Search for the cell housing the specified text and yield its (x, y) center coordinate. 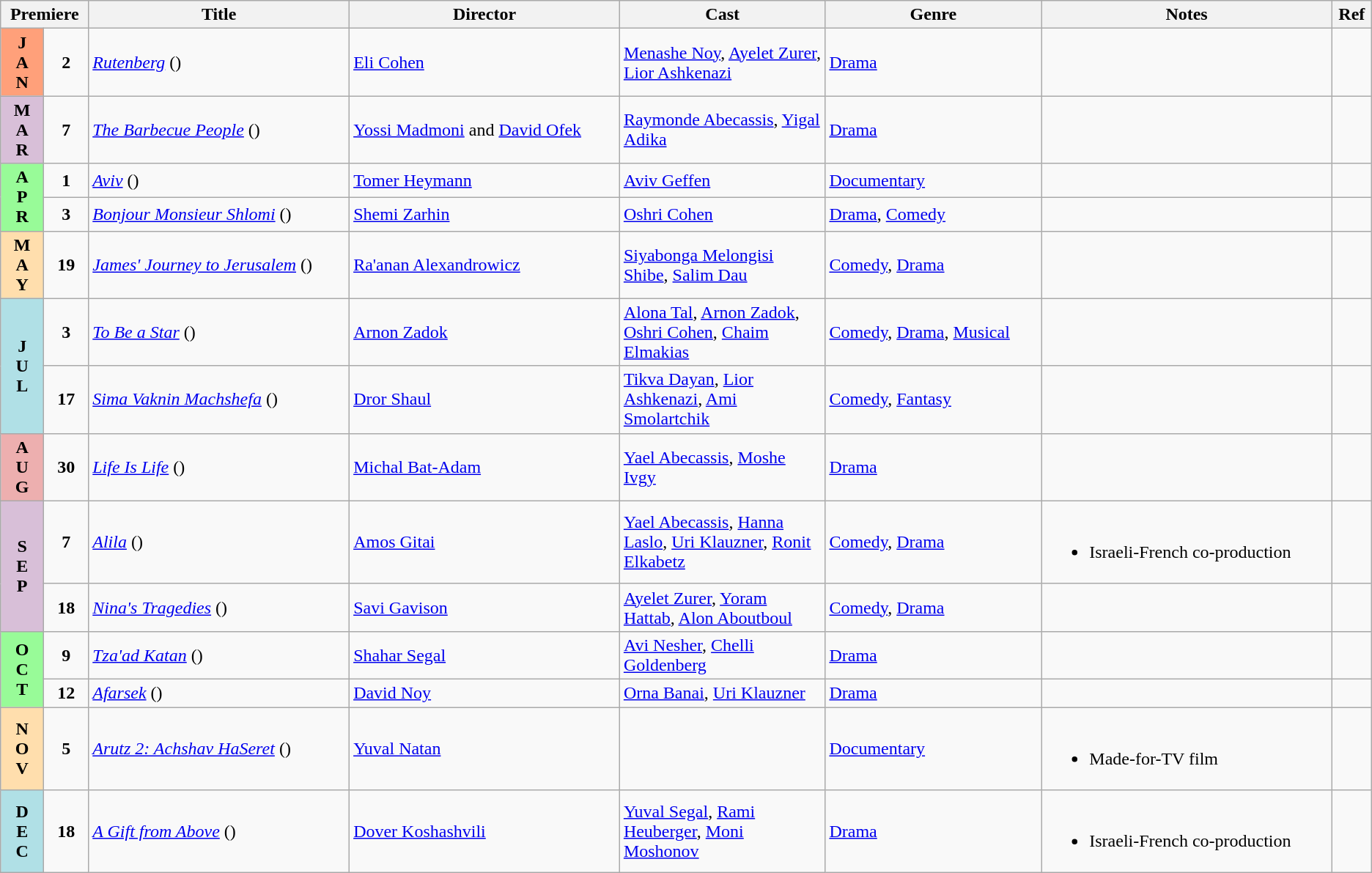
The Barbecue People () (219, 130)
James' Journey to Jerusalem () (219, 265)
Oshri Cohen (723, 214)
Arnon Zadok (485, 332)
Raymonde Abecassis, Yigal Adika (723, 130)
Siyabonga Melongisi Shibe, Salim Dau (723, 265)
Title (219, 15)
9 (66, 655)
Arutz 2: Achshav HaSeret () (219, 748)
Aviv () (219, 180)
Menashe Noy, Ayelet Zurer, Lior Ashkenazi (723, 62)
Notes (1187, 15)
Afarsek () (219, 693)
A Gift from Above () (219, 831)
Tza'ad Katan () (219, 655)
Dover Koshashvili (485, 831)
Yuval Natan (485, 748)
Bonjour Monsieur Shlomi () (219, 214)
19 (66, 265)
Shahar Segal (485, 655)
Genre (934, 15)
Comedy, Fantasy (934, 399)
Tomer Heymann (485, 180)
MAR (22, 130)
Sima Vaknin Machshefa () (219, 399)
Dror Shaul (485, 399)
Savi Gavison (485, 607)
Orna Banai, Uri Klauzner (723, 693)
Life Is Life () (219, 467)
Cast (723, 15)
Avi Nesher, Chelli Goldenberg (723, 655)
Yael Abecassis, Hanna Laslo, Uri Klauzner, Ronit Elkabetz (723, 542)
OCT (22, 668)
Ayelet Zurer, Yoram Hattab, Alon Aboutboul (723, 607)
Premiere (45, 15)
APR (22, 197)
Yossi Madmoni and David Ofek (485, 130)
5 (66, 748)
Director (485, 15)
1 (66, 180)
Alona Tal, Arnon Zadok, Oshri Cohen, Chaim Elmakias (723, 332)
Ra'anan Alexandrowicz (485, 265)
Alila () (219, 542)
MAY (22, 265)
Comedy, Drama, Musical (934, 332)
AUG (22, 467)
Eli Cohen (485, 62)
To Be a Star () (219, 332)
David Noy (485, 693)
Amos Gitai (485, 542)
SEP (22, 566)
JUL (22, 366)
Nina's Tragedies () (219, 607)
Michal Bat-Adam (485, 467)
12 (66, 693)
JAN (22, 62)
NOV (22, 748)
Drama, Comedy (934, 214)
30 (66, 467)
2 (66, 62)
17 (66, 399)
Made-for-TV film (1187, 748)
Aviv Geffen (723, 180)
Tikva Dayan, Lior Ashkenazi, Ami Smolartchik (723, 399)
Yael Abecassis, Moshe Ivgy (723, 467)
Yuval Segal, Rami Heuberger, Moni Moshonov (723, 831)
DEC (22, 831)
Shemi Zarhin (485, 214)
Ref (1351, 15)
Rutenberg () (219, 62)
